Locate the cell with the specified text and output its [X, Y] center coordinate. 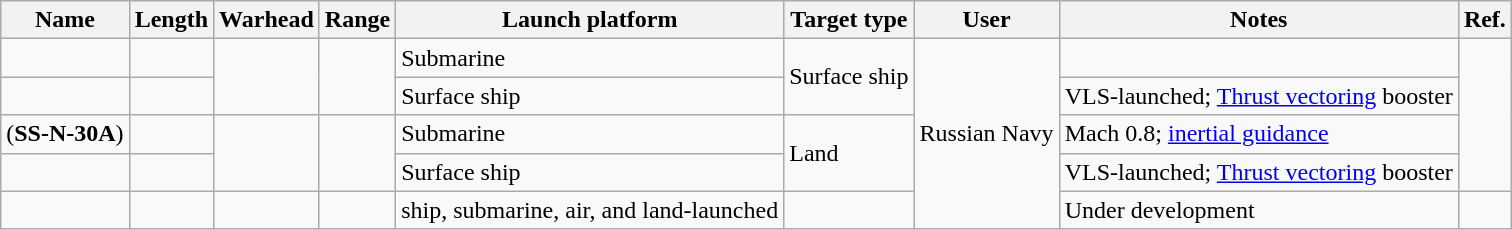
Warhead [267, 20]
(SS-N-30A) [65, 134]
Length [171, 20]
ship, submarine, air, and land-launched [590, 210]
Russian Navy [986, 134]
Launch platform [590, 20]
Name [65, 20]
Under development [1258, 210]
Ref. [1484, 20]
Notes [1258, 20]
User [986, 20]
Land [849, 153]
Mach 0.8; inertial guidance [1258, 134]
Range [357, 20]
Target type [849, 20]
